Scan for the cell matching the given text and deliver its (X, Y) coordinate at center. 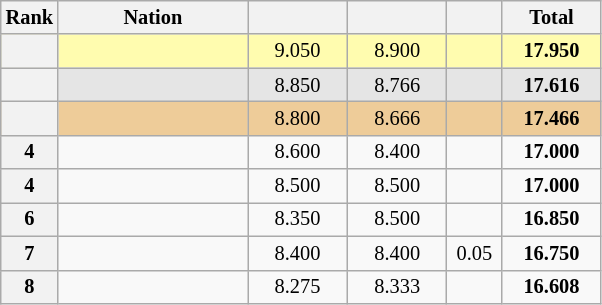
Nation (153, 17)
8.275 (298, 287)
0.05 (474, 253)
16.850 (552, 219)
8.766 (397, 85)
6 (30, 219)
8.900 (397, 51)
Rank (30, 17)
9.050 (298, 51)
8.600 (298, 152)
16.608 (552, 287)
Total (552, 17)
8.850 (298, 85)
17.950 (552, 51)
7 (30, 253)
17.616 (552, 85)
8.666 (397, 118)
8.800 (298, 118)
8.350 (298, 219)
17.466 (552, 118)
8 (30, 287)
8.333 (397, 287)
16.750 (552, 253)
